Find where the given text appears and provide that cell's center as (x, y) coordinate. 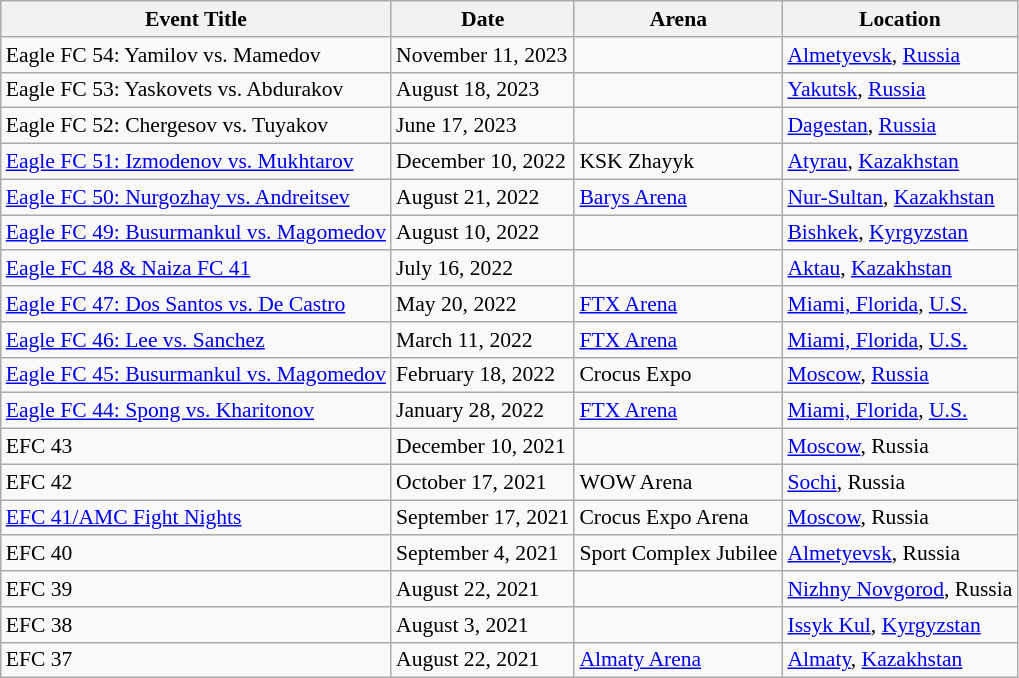
Eagle FC 45: Busurmankul vs. Magomedov (196, 375)
Arena (678, 19)
August 3, 2021 (482, 625)
Sochi, Russia (900, 482)
Eagle FC 51: Izmodenov vs. Mukhtarov (196, 162)
September 17, 2021 (482, 518)
Dagestan, Russia (900, 126)
March 11, 2022 (482, 340)
August 10, 2022 (482, 233)
August 18, 2023 (482, 90)
Eagle FC 46: Lee vs. Sanchez (196, 340)
Eagle FC 44: Spong vs. Kharitonov (196, 411)
Eagle FC 49: Busurmankul vs. Magomedov (196, 233)
EFC 42 (196, 482)
Sport Complex Jubilee (678, 554)
EFC 39 (196, 589)
October 17, 2021 (482, 482)
KSK Zhayyk (678, 162)
Location (900, 19)
Yakutsk, Russia (900, 90)
December 10, 2022 (482, 162)
December 10, 2021 (482, 447)
February 18, 2022 (482, 375)
Atyrau, Kazakhstan (900, 162)
Almaty Arena (678, 660)
EFC 40 (196, 554)
Eagle FC 54: Yamilov vs. Mamedov (196, 55)
August 21, 2022 (482, 197)
Barys Arena (678, 197)
EFC 37 (196, 660)
June 17, 2023 (482, 126)
January 28, 2022 (482, 411)
November 11, 2023 (482, 55)
EFC 38 (196, 625)
Issyk Kul, Kyrgyzstan (900, 625)
EFC 43 (196, 447)
Nur-Sultan, Kazakhstan (900, 197)
Eagle FC 47: Dos Santos vs. De Castro (196, 304)
Event Title (196, 19)
September 4, 2021 (482, 554)
EFC 41/AMC Fight Nights (196, 518)
Bishkek, Kyrgyzstan (900, 233)
WOW Arena (678, 482)
May 20, 2022 (482, 304)
Eagle FC 50: Nurgozhay vs. Andreitsev (196, 197)
July 16, 2022 (482, 269)
Nizhny Novgorod, Russia (900, 589)
Eagle FC 53: Yaskovets vs. Abdurakov (196, 90)
Almaty, Kazakhstan (900, 660)
Crocus Expo (678, 375)
Aktau, Kazakhstan (900, 269)
Eagle FC 48 & Naiza FC 41 (196, 269)
Crocus Expo Arena (678, 518)
Date (482, 19)
Eagle FC 52: Chergesov vs. Tuyakov (196, 126)
